Pinpoint the cell where the given text exists, returning its (X, Y) midpoint coordinate. 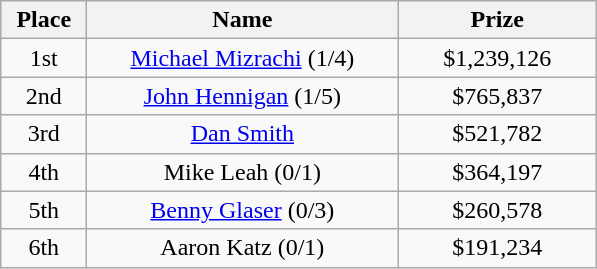
1st (44, 58)
Name (242, 20)
6th (44, 248)
Aaron Katz (0/1) (242, 248)
$260,578 (498, 210)
$191,234 (498, 248)
4th (44, 172)
$765,837 (498, 96)
Dan Smith (242, 134)
$1,239,126 (498, 58)
Michael Mizrachi (1/4) (242, 58)
2nd (44, 96)
Mike Leah (0/1) (242, 172)
Benny Glaser (0/3) (242, 210)
$521,782 (498, 134)
Place (44, 20)
3rd (44, 134)
John Hennigan (1/5) (242, 96)
Prize (498, 20)
$364,197 (498, 172)
5th (44, 210)
